Provide the [X, Y] coordinate of the cell's center where the given text is located.  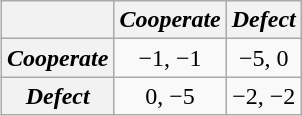
−2, −2 [264, 96]
0, −5 [170, 96]
−1, −1 [170, 58]
−5, 0 [264, 58]
